Search for the cell housing the specified text and yield its (x, y) center coordinate. 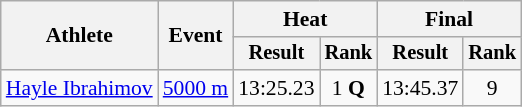
Heat (305, 19)
9 (492, 88)
Athlete (80, 36)
5000 m (196, 88)
1 Q (349, 88)
13:25.23 (276, 88)
Event (196, 36)
Final (449, 19)
13:45.37 (420, 88)
Hayle Ibrahimov (80, 88)
